Extract the [x, y] coordinate from the center of the cell holding the provided text.  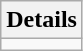
Details [42, 20]
